Capture the cell that displays the provided text and extract its [X, Y] central coordinate. 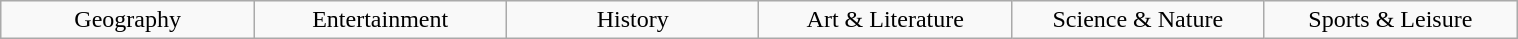
History [632, 20]
Geography [128, 20]
Entertainment [380, 20]
Science & Nature [1138, 20]
Art & Literature [886, 20]
Sports & Leisure [1390, 20]
